Extract the [X, Y] coordinate from the center of the cell holding the provided text.  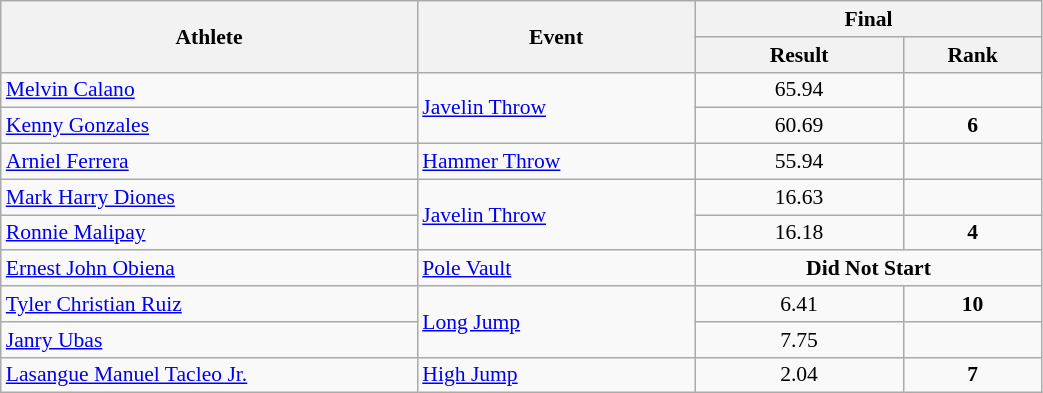
Melvin Calano [210, 90]
High Jump [556, 375]
7 [972, 375]
55.94 [799, 162]
Janry Ubas [210, 340]
16.18 [799, 233]
7.75 [799, 340]
Hammer Throw [556, 162]
Ernest John Obiena [210, 269]
Pole Vault [556, 269]
Result [799, 55]
16.63 [799, 197]
Lasangue Manuel Tacleo Jr. [210, 375]
65.94 [799, 90]
Rank [972, 55]
Event [556, 36]
Mark Harry Diones [210, 197]
60.69 [799, 126]
2.04 [799, 375]
Did Not Start [868, 269]
Kenny Gonzales [210, 126]
6 [972, 126]
Arniel Ferrera [210, 162]
Final [868, 19]
6.41 [799, 304]
Athlete [210, 36]
4 [972, 233]
10 [972, 304]
Long Jump [556, 322]
Tyler Christian Ruiz [210, 304]
Ronnie Malipay [210, 233]
